Extract the (x, y) coordinate from the center of the cell holding the provided text.  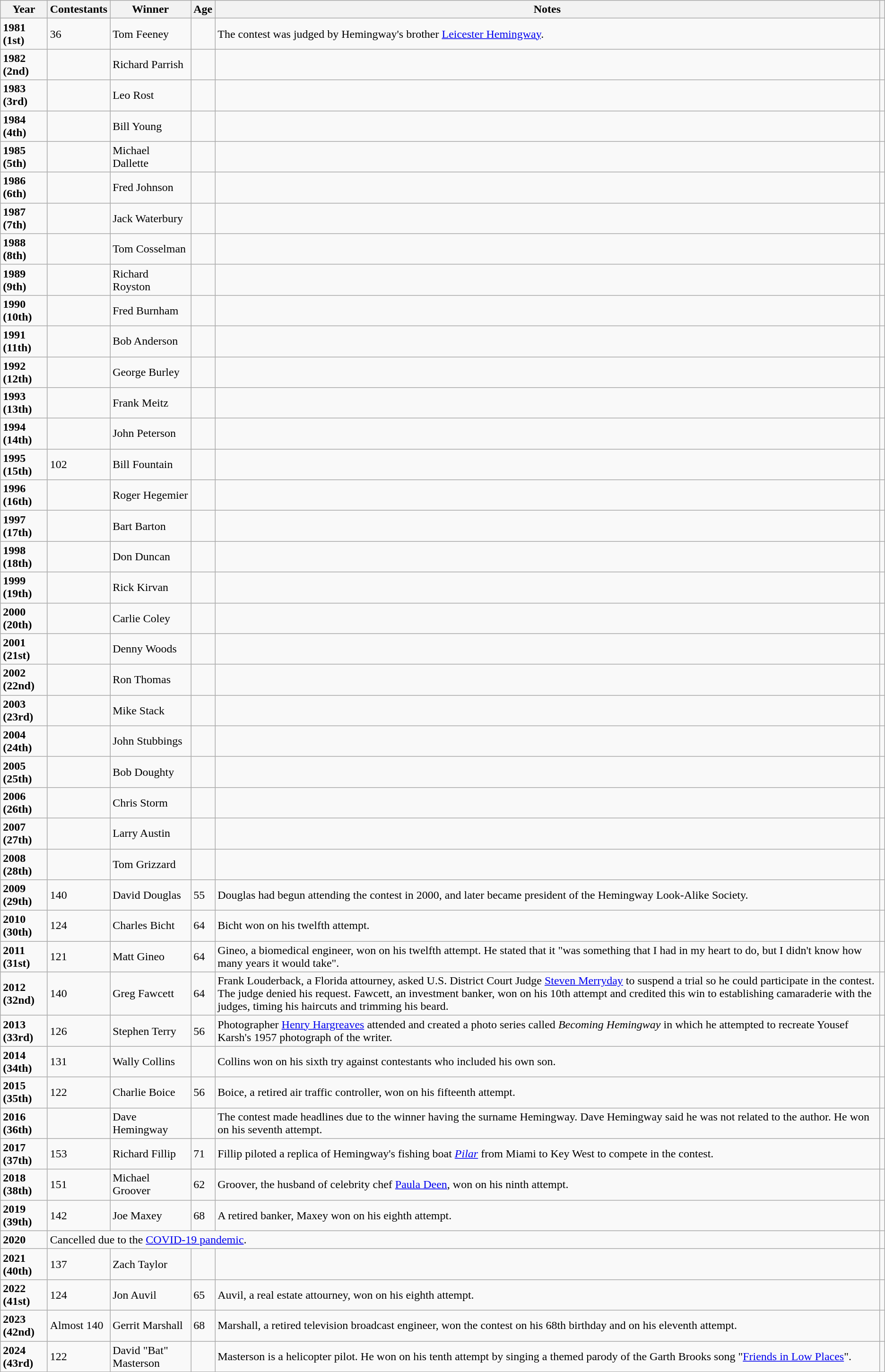
1989 (9th) (24, 280)
1981 (1st) (24, 34)
Almost 140 (78, 1326)
1995 (15th) (24, 464)
1994 (14th) (24, 434)
Michael Groover (150, 1185)
2002 (22nd) (24, 680)
Joe Maxey (150, 1215)
Gerrit Marshall (150, 1326)
The contest was judged by Hemingway's brother Leicester Hemingway. (547, 34)
Michael Dallette (150, 157)
Carlie Coley (150, 618)
1991 (11th) (24, 341)
Groover, the husband of celebrity chef Paula Deen, won on his ninth attempt. (547, 1185)
151 (78, 1185)
Collins won on his sixth try against contestants who included his own son. (547, 1062)
2014 (34th) (24, 1062)
Auvil, a real estate attourney, won on his eighth attempt. (547, 1294)
2023 (42nd) (24, 1326)
121 (78, 957)
1987 (7th) (24, 218)
Leo Rost (150, 96)
Roger Hegemier (150, 495)
Contestants (78, 9)
Winner (150, 9)
71 (203, 1154)
126 (78, 1031)
1999 (19th) (24, 587)
2019 (39th) (24, 1215)
65 (203, 1294)
2005 (25th) (24, 772)
Rick Kirvan (150, 587)
2021 (40th) (24, 1264)
2017 (37th) (24, 1154)
2011 (31st) (24, 957)
2003 (23rd) (24, 710)
A retired banker, Maxey won on his eighth attempt. (547, 1215)
Fred Johnson (150, 187)
Boice, a retired air traffic controller, won on his fifteenth attempt. (547, 1092)
John Peterson (150, 434)
Bill Fountain (150, 464)
Bill Young (150, 126)
62 (203, 1185)
2008 (28th) (24, 864)
David Douglas (150, 895)
Bicht won on his twelfth attempt. (547, 926)
Richard Fillip (150, 1154)
2007 (27th) (24, 833)
2009 (29th) (24, 895)
2001 (21st) (24, 649)
Frank Meitz (150, 403)
1990 (10th) (24, 310)
1993 (13th) (24, 403)
2013 (33rd) (24, 1031)
Richard Parrish (150, 64)
Charlie Boice (150, 1092)
Matt Gineo (150, 957)
1982 (2nd) (24, 64)
Greg Fawcett (150, 994)
John Stubbings (150, 741)
Denny Woods (150, 649)
2024 (43rd) (24, 1356)
Wally Collins (150, 1062)
1985 (5th) (24, 157)
Zach Taylor (150, 1264)
2000 (20th) (24, 618)
Bob Doughty (150, 772)
2015 (35th) (24, 1092)
Charles Bicht (150, 926)
Mike Stack (150, 710)
102 (78, 464)
Chris Storm (150, 803)
Tom Feeney (150, 34)
2018 (38th) (24, 1185)
Douglas had begun attending the contest in 2000, and later became president of the Hemingway Look-Alike Society. (547, 895)
Fred Burnham (150, 310)
Age (203, 9)
1983 (3rd) (24, 96)
David "Bat" Masterson (150, 1356)
1986 (6th) (24, 187)
142 (78, 1215)
55 (203, 895)
2020 (24, 1240)
Ron Thomas (150, 680)
Jon Auvil (150, 1294)
137 (78, 1264)
Tom Grizzard (150, 864)
36 (78, 34)
2012 (32nd) (24, 994)
1984 (4th) (24, 126)
Year (24, 9)
153 (78, 1154)
Marshall, a retired television broadcast engineer, won the contest on his 68th birthday and on his eleventh attempt. (547, 1326)
Tom Cosselman (150, 249)
Jack Waterbury (150, 218)
2010 (30th) (24, 926)
2006 (26th) (24, 803)
2016 (36th) (24, 1123)
Bob Anderson (150, 341)
George Burley (150, 372)
Stephen Terry (150, 1031)
Cancelled due to the COVID-19 pandemic. (463, 1240)
1996 (16th) (24, 495)
Masterson is a helicopter pilot. He won on his tenth attempt by singing a themed parody of the Garth Brooks song "Friends in Low Places". (547, 1356)
1992 (12th) (24, 372)
Dave Hemingway (150, 1123)
1997 (17th) (24, 526)
Bart Barton (150, 526)
1988 (8th) (24, 249)
131 (78, 1062)
1998 (18th) (24, 557)
Don Duncan (150, 557)
2004 (24th) (24, 741)
Richard Royston (150, 280)
Notes (547, 9)
2022 (41st) (24, 1294)
Larry Austin (150, 833)
Fillip piloted a replica of Hemingway's fishing boat Pilar from Miami to Key West to compete in the contest. (547, 1154)
